Pinpoint the cell where the given text exists, returning its [X, Y] midpoint coordinate. 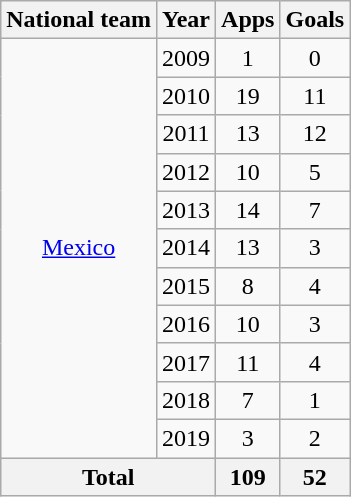
19 [248, 96]
2019 [186, 438]
8 [248, 286]
0 [315, 58]
2017 [186, 362]
12 [315, 134]
109 [248, 477]
National team [79, 20]
14 [248, 210]
2018 [186, 400]
Apps [248, 20]
2009 [186, 58]
2013 [186, 210]
2015 [186, 286]
2 [315, 438]
2016 [186, 324]
2012 [186, 172]
Mexico [79, 248]
Total [108, 477]
2011 [186, 134]
5 [315, 172]
52 [315, 477]
Goals [315, 20]
2014 [186, 248]
Year [186, 20]
2010 [186, 96]
